Return the [X, Y] coordinate for the center point of the cell that contains the specified text.  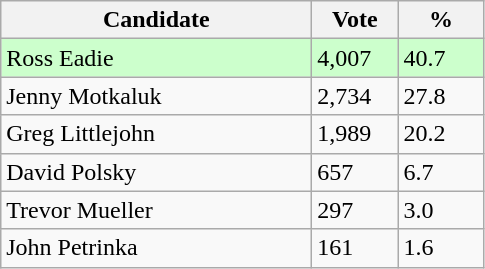
161 [355, 248]
2,734 [355, 96]
Vote [355, 20]
Jenny Motkaluk [156, 96]
6.7 [441, 172]
Candidate [156, 20]
297 [355, 210]
1.6 [441, 248]
David Polsky [156, 172]
1,989 [355, 134]
3.0 [441, 210]
% [441, 20]
Ross Eadie [156, 58]
John Petrinka [156, 248]
Trevor Mueller [156, 210]
Greg Littlejohn [156, 134]
27.8 [441, 96]
4,007 [355, 58]
657 [355, 172]
20.2 [441, 134]
40.7 [441, 58]
